Locate the cell with the specified text and output its [x, y] center coordinate. 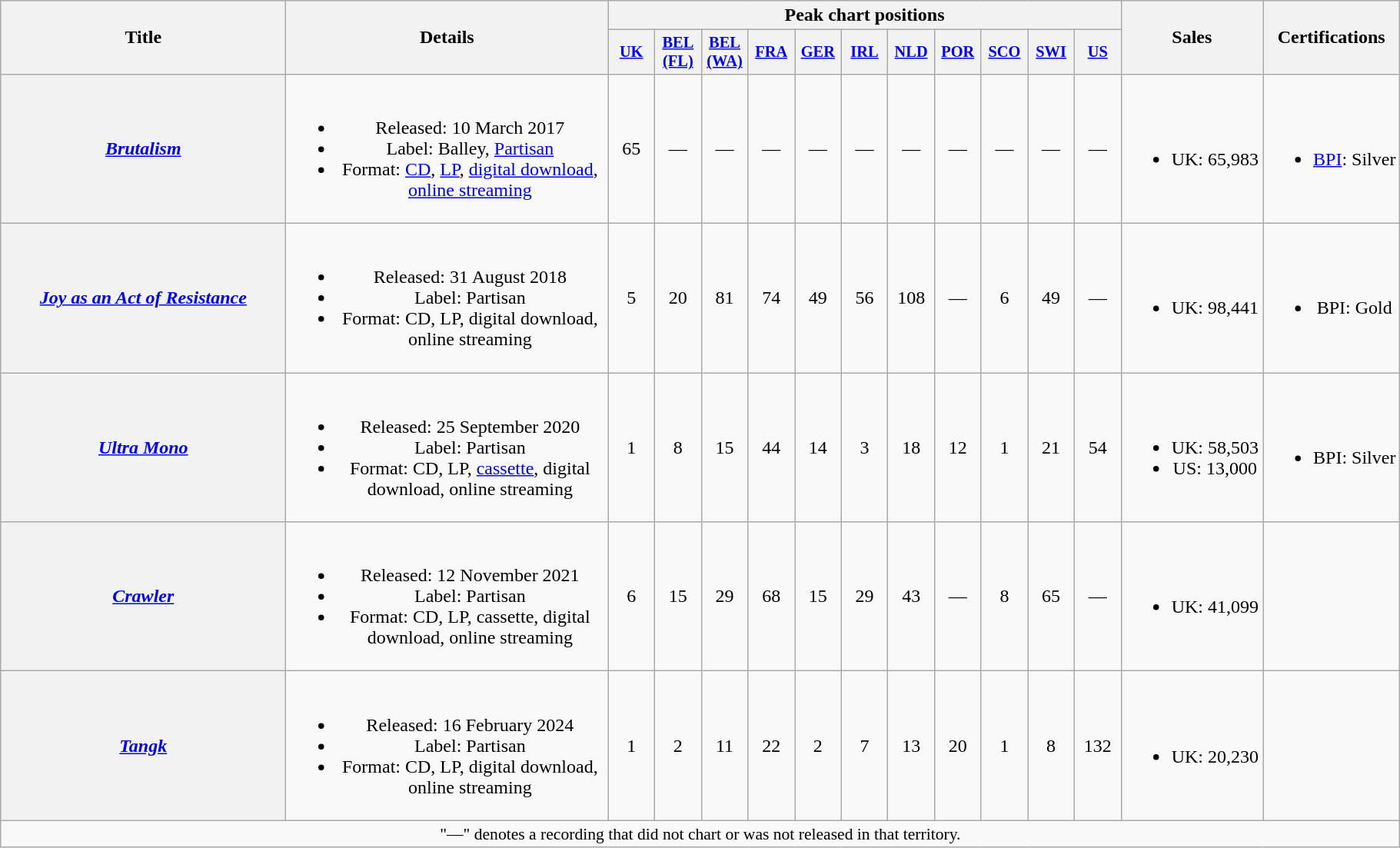
18 [912, 447]
Released: 10 March 2017Label: Balley, PartisanFormat: CD, LP, digital download, online streaming [447, 148]
Crawler [143, 597]
Released: 16 February 2024Label: PartisanFormat: CD, LP, digital download, online streaming [447, 746]
Released: 25 September 2020Label: PartisanFormat: CD, LP, cassette, digital download, online streaming [447, 447]
14 [818, 447]
UK: 58,503US: 13,000 [1192, 447]
BEL(FL) [678, 52]
132 [1098, 746]
UK: 65,983 [1192, 148]
12 [958, 447]
Title [143, 38]
Released: 12 November 2021Label: PartisanFormat: CD, LP, cassette, digital download, online streaming [447, 597]
UK: 20,230 [1192, 746]
US [1098, 52]
BPI: Gold [1331, 298]
IRL [864, 52]
FRA [772, 52]
UK: 41,099 [1192, 597]
44 [772, 447]
Sales [1192, 38]
43 [912, 597]
Peak chart positions [864, 15]
NLD [912, 52]
"—" denotes a recording that did not chart or was not released in that territory. [700, 834]
Tangk [143, 746]
UK: 98,441 [1192, 298]
68 [772, 597]
Details [447, 38]
7 [864, 746]
5 [632, 298]
Joy as an Act of Resistance [143, 298]
SWI [1052, 52]
13 [912, 746]
21 [1052, 447]
Certifications [1331, 38]
Released: 31 August 2018Label: PartisanFormat: CD, LP, digital download, online streaming [447, 298]
11 [724, 746]
BEL(WA) [724, 52]
74 [772, 298]
UK [632, 52]
POR [958, 52]
56 [864, 298]
Ultra Mono [143, 447]
Brutalism [143, 148]
GER [818, 52]
108 [912, 298]
3 [864, 447]
81 [724, 298]
SCO [1004, 52]
22 [772, 746]
54 [1098, 447]
